Pinpoint the cell where the given text exists, returning its [x, y] midpoint coordinate. 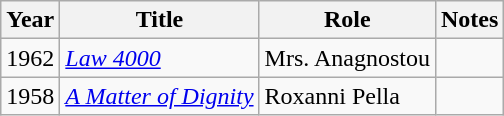
Year [30, 20]
Law 4000 [160, 58]
A Matter of Dignity [160, 96]
Role [347, 20]
Roxanni Pella [347, 96]
Mrs. Anagnostou [347, 58]
Notes [469, 20]
1962 [30, 58]
Title [160, 20]
1958 [30, 96]
